For the text-containing cell, return its midpoint in [x, y] coordinate format. 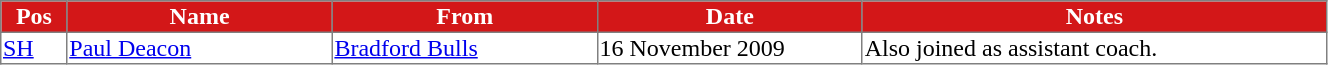
Name [200, 17]
Also joined as assistant coach. [1094, 48]
Bradford Bulls [464, 48]
16 November 2009 [730, 48]
Notes [1094, 17]
Pos [34, 17]
Paul Deacon [200, 48]
SH [34, 48]
Date [730, 17]
From [464, 17]
